Return (X, Y) of the center of cell containing provided text 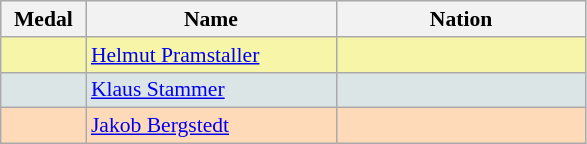
Nation (461, 19)
Jakob Bergstedt (211, 126)
Klaus Stammer (211, 90)
Helmut Pramstaller (211, 55)
Name (211, 19)
Medal (44, 19)
